Find where the given text appears and provide that cell's center as (x, y) coordinate. 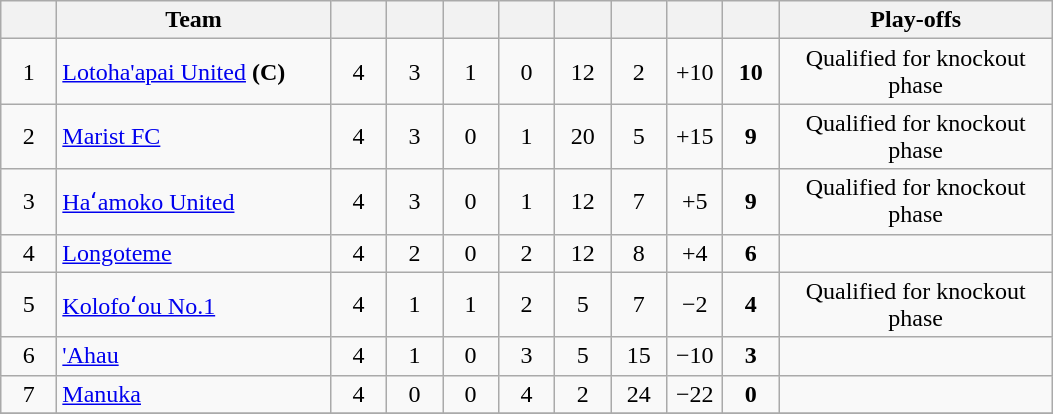
+10 (695, 72)
Play-offs (916, 20)
20 (583, 136)
Lotoha'apai United (C) (194, 72)
Team (194, 20)
−2 (695, 304)
+4 (695, 253)
24 (639, 394)
15 (639, 356)
Manuka (194, 394)
Longoteme (194, 253)
8 (639, 253)
+15 (695, 136)
−10 (695, 356)
Haʻamoko United (194, 202)
'Ahau (194, 356)
−22 (695, 394)
10 (751, 72)
+5 (695, 202)
Marist FC (194, 136)
Kolofoʻou No.1 (194, 304)
